Pinpoint the cell where the given text exists, returning its (X, Y) midpoint coordinate. 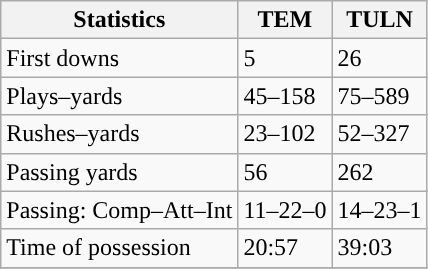
23–102 (285, 134)
52–327 (380, 134)
Plays–yards (120, 96)
Passing: Comp–Att–Int (120, 210)
11–22–0 (285, 210)
5 (285, 58)
TEM (285, 20)
Passing yards (120, 172)
Rushes–yards (120, 134)
Time of possession (120, 248)
14–23–1 (380, 210)
75–589 (380, 96)
262 (380, 172)
20:57 (285, 248)
39:03 (380, 248)
First downs (120, 58)
Statistics (120, 20)
45–158 (285, 96)
TULN (380, 20)
56 (285, 172)
26 (380, 58)
